Return [X, Y] of the center of cell containing provided text 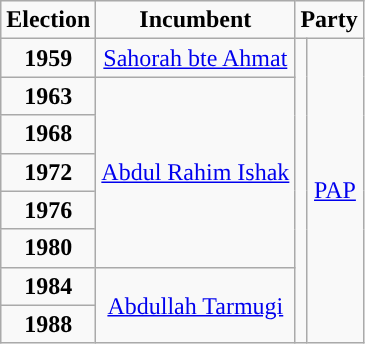
1988 [48, 324]
1963 [48, 96]
Party [329, 20]
1980 [48, 248]
1984 [48, 286]
Sahorah bte Ahmat [196, 58]
1968 [48, 134]
Incumbent [196, 20]
Abdul Rahim Ishak [196, 172]
Abdullah Tarmugi [196, 305]
Election [48, 20]
1976 [48, 210]
PAP [336, 191]
1972 [48, 172]
1959 [48, 58]
